Scan for the cell matching the given text and deliver its (x, y) coordinate at center. 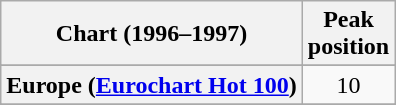
Chart (1996–1997) (152, 34)
Peakposition (348, 34)
Europe (Eurochart Hot 100) (152, 85)
10 (348, 85)
